Capture the cell that displays the provided text and extract its [X, Y] central coordinate. 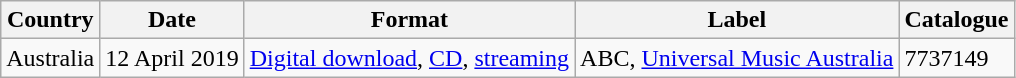
Australia [50, 58]
Digital download, CD, streaming [409, 58]
7737149 [956, 58]
ABC, Universal Music Australia [737, 58]
Country [50, 20]
Format [409, 20]
Catalogue [956, 20]
Label [737, 20]
Date [172, 20]
12 April 2019 [172, 58]
